From the cell containing the given text, extract its center point as (x, y) coordinate. 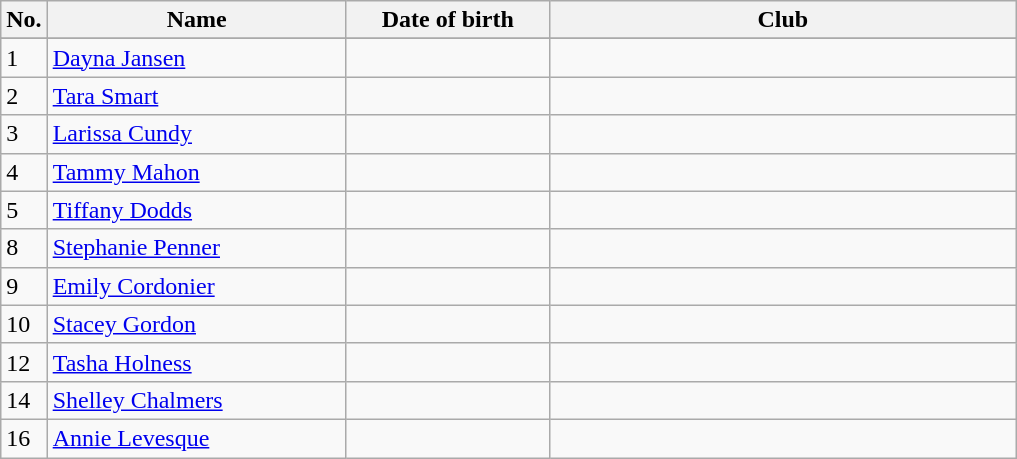
Tammy Mahon (196, 172)
5 (24, 210)
3 (24, 134)
Tasha Holness (196, 362)
Name (196, 20)
4 (24, 172)
Annie Levesque (196, 438)
1 (24, 58)
16 (24, 438)
Club (782, 20)
2 (24, 96)
Shelley Chalmers (196, 400)
8 (24, 248)
Stephanie Penner (196, 248)
9 (24, 286)
12 (24, 362)
No. (24, 20)
Emily Cordonier (196, 286)
Tara Smart (196, 96)
Larissa Cundy (196, 134)
Tiffany Dodds (196, 210)
Dayna Jansen (196, 58)
14 (24, 400)
10 (24, 324)
Date of birth (448, 20)
Stacey Gordon (196, 324)
